Detect which cell encompasses the target text, then output its [X, Y] center coordinate. 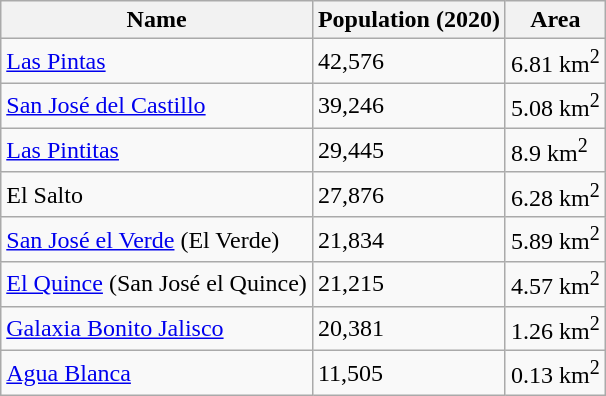
11,505 [408, 374]
21,215 [408, 284]
San José del Castillo [157, 106]
0.13 km2 [555, 374]
29,445 [408, 150]
Galaxia Bonito Jalisco [157, 328]
1.26 km2 [555, 328]
8.9 km2 [555, 150]
21,834 [408, 240]
Las Pintitas [157, 150]
6.28 km2 [555, 194]
6.81 km2 [555, 62]
5.08 km2 [555, 106]
4.57 km2 [555, 284]
El Salto [157, 194]
42,576 [408, 62]
27,876 [408, 194]
Area [555, 20]
39,246 [408, 106]
Agua Blanca [157, 374]
5.89 km2 [555, 240]
Las Pintas [157, 62]
El Quince (San José el Quince) [157, 284]
San José el Verde (El Verde) [157, 240]
Name [157, 20]
20,381 [408, 328]
Population (2020) [408, 20]
